Capture the cell that displays the provided text and extract its [X, Y] central coordinate. 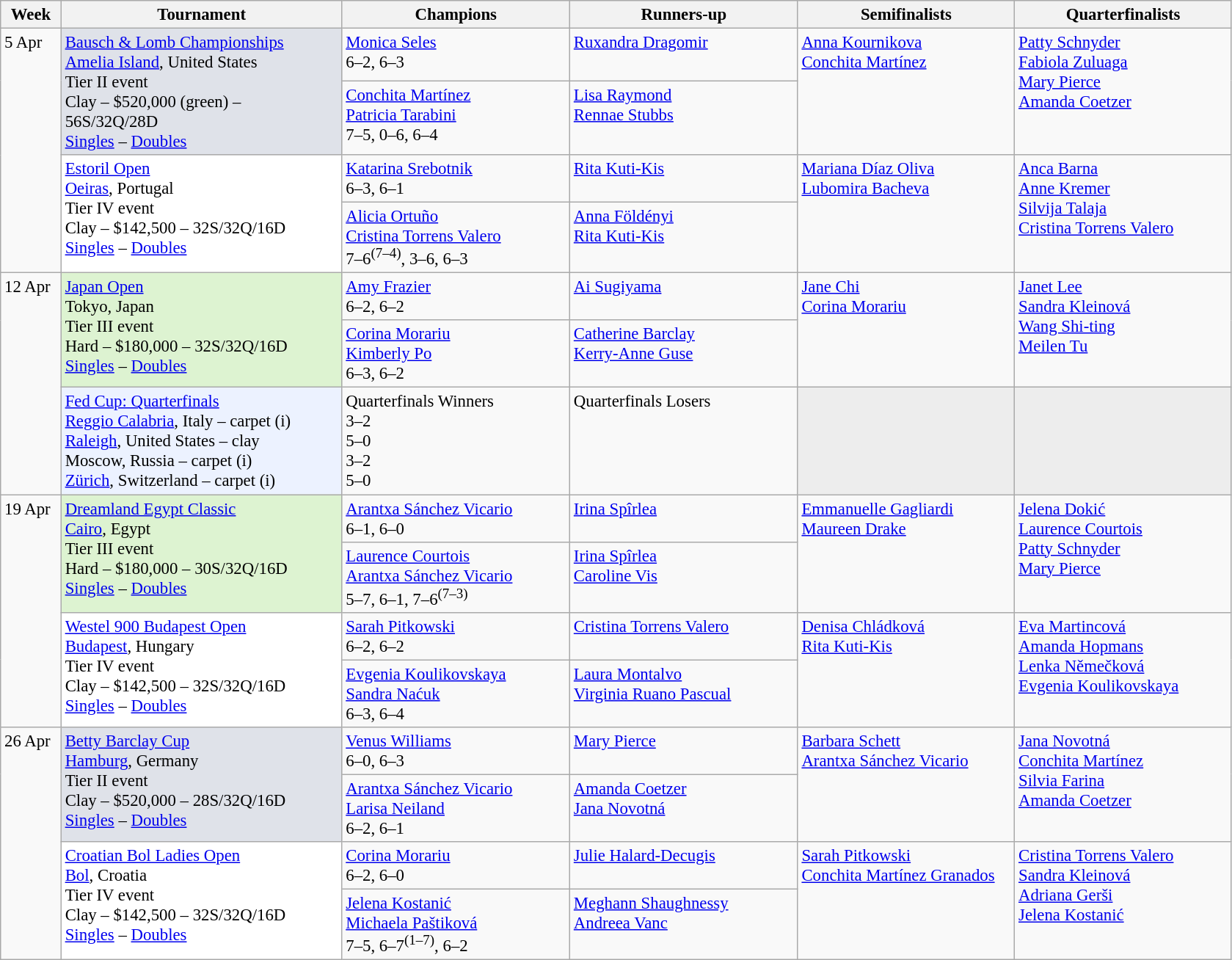
Cristina Torrens Valero [684, 636]
Patty Schnyder Fabiola Zuluaga Mary Pierce Amanda Coetzer [1123, 92]
Week [31, 15]
Champions [456, 15]
Anca Barna Anne Kremer Silvija Talaja Cristina Torrens Valero [1123, 214]
Fed Cup: Quarterfinals Reggio Calabria, Italy – carpet (i) Raleigh, United States – clay Moscow, Russia – carpet (i) Zürich, Switzerland – carpet (i) [201, 441]
Meghann Shaughnessy Andreea Vanc [684, 924]
Arantxa Sánchez Vicario Larisa Neiland6–2, 6–1 [456, 808]
Rita Kuti-Kis [684, 179]
Irina Spîrlea Caroline Vis [684, 577]
Tournament [201, 15]
Janet Lee Sandra Kleinová Wang Shi-ting Meilen Tu [1123, 330]
Semifinalists [906, 15]
Sarah Pitkowski Conchita Martínez Granados [906, 901]
Anna Földényi Rita Kuti-Kis [684, 238]
Quarterfinalists [1123, 15]
Eva Martincová Amanda Hopmans Lenka Němečková Evgenia Koulikovskaya [1123, 669]
Venus Williams 6–0, 6–3 [456, 752]
Jane Chi Corina Morariu [906, 330]
Julie Halard-Decugis [684, 866]
Ruxandra Dragomir [684, 54]
Catherine Barclay Kerry-Anne Guse [684, 354]
Bausch & Lomb Championships Amelia Island, United States Tier II event Clay – $520,000 (green) – 56S/32Q/28DSingles – Doubles [201, 92]
26 Apr [31, 844]
Monica Seles 6–2, 6–3 [456, 54]
Corina Morariu Kimberly Po6–3, 6–2 [456, 354]
12 Apr [31, 384]
Barbara Schett Arantxa Sánchez Vicario [906, 785]
5 Apr [31, 151]
Westel 900 Budapest Open Budapest, Hungary Tier IV event Clay – $142,500 – 32S/32Q/16DSingles – Doubles [201, 669]
19 Apr [31, 611]
Japan Open Tokyo, Japan Tier III event Hard – $180,000 – 32S/32Q/16DSingles – Doubles [201, 330]
Ai Sugiyama [684, 297]
Estoril Open Oeiras, Portugal Tier IV event Clay – $142,500 – 32S/32Q/16DSingles – Doubles [201, 214]
Denisa Chládková Rita Kuti-Kis [906, 669]
Laurence Courtois Arantxa Sánchez Vicario5–7, 6–1, 7–6(7–3) [456, 577]
Amanda Coetzer Jana Novotná [684, 808]
Irina Spîrlea [684, 518]
Dreamland Egypt Classic Cairo, Egypt Tier III event Hard – $180,000 – 30S/32Q/16DSingles – Doubles [201, 553]
Mariana Díaz Oliva Lubomira Bacheva [906, 214]
Runners-up [684, 15]
Amy Frazier 6–2, 6–2 [456, 297]
Croatian Bol Ladies Open Bol, Croatia Tier IV event Clay – $142,500 – 32S/32Q/16DSingles – Doubles [201, 901]
Sarah Pitkowski 6–2, 6–2 [456, 636]
Jelena Dokić Laurence Courtois Patty Schnyder Mary Pierce [1123, 553]
Quarterfinals Losers [684, 441]
Jelena Kostanić Michaela Paštiková7–5, 6–7(1–7), 6–2 [456, 924]
Conchita Martínez Patricia Tarabini7–5, 0–6, 6–4 [456, 117]
Anna Kournikova Conchita Martínez [906, 92]
Jana Novotná Conchita Martínez Silvia Farina Amanda Coetzer [1123, 785]
Arantxa Sánchez Vicario 6–1, 6–0 [456, 518]
Quarterfinals Winners 3–2 5–0 3–2 5–0 [456, 441]
Laura Montalvo Virginia Ruano Pascual [684, 694]
Cristina Torrens Valero Sandra Kleinová Adriana Gerši Jelena Kostanić [1123, 901]
Evgenia Koulikovskaya Sandra Naćuk6–3, 6–4 [456, 694]
Katarina Srebotnik 6–3, 6–1 [456, 179]
Alicia Ortuño Cristina Torrens Valero7–6(7–4), 3–6, 6–3 [456, 238]
Mary Pierce [684, 752]
Emmanuelle Gagliardi Maureen Drake [906, 553]
Betty Barclay Cup Hamburg, Germany Tier II event Clay – $520,000 – 28S/32Q/16DSingles – Doubles [201, 785]
Lisa Raymond Rennae Stubbs [684, 117]
Corina Morariu 6–2, 6–0 [456, 866]
